Pinpoint the cell where the given text exists, returning its [X, Y] midpoint coordinate. 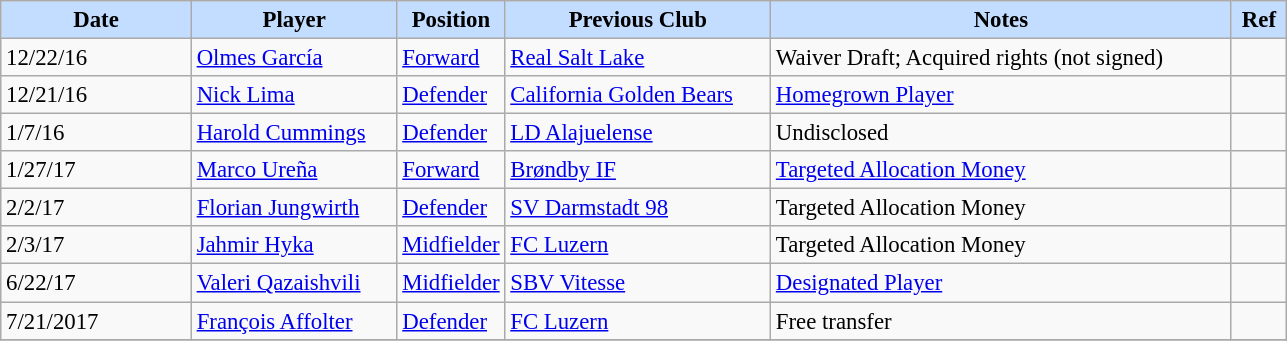
Real Salt Lake [638, 58]
Date [96, 20]
Player [294, 20]
Position [451, 20]
Free transfer [1002, 321]
California Golden Bears [638, 95]
2/3/17 [96, 245]
7/21/2017 [96, 321]
Notes [1002, 20]
12/21/16 [96, 95]
Designated Player [1002, 283]
Olmes García [294, 58]
LD Alajuelense [638, 133]
2/2/17 [96, 208]
Nick Lima [294, 95]
Waiver Draft; Acquired rights (not signed) [1002, 58]
Brøndby IF [638, 170]
Previous Club [638, 20]
Marco Ureña [294, 170]
SBV Vitesse [638, 283]
6/22/17 [96, 283]
SV Darmstadt 98 [638, 208]
12/22/16 [96, 58]
1/27/17 [96, 170]
Florian Jungwirth [294, 208]
Undisclosed [1002, 133]
Valeri Qazaishvili [294, 283]
Ref [1259, 20]
Harold Cummings [294, 133]
François Affolter [294, 321]
Homegrown Player [1002, 95]
1/7/16 [96, 133]
Jahmir Hyka [294, 245]
